Find where the given text appears and provide that cell's center as [X, Y] coordinate. 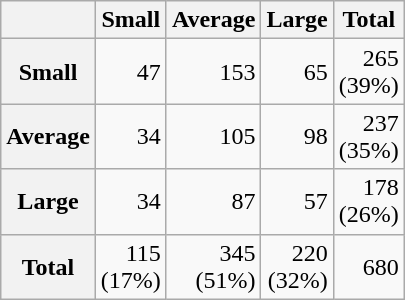
115(17%) [130, 266]
87 [214, 202]
680 [368, 266]
237(35%) [368, 136]
65 [297, 72]
153 [214, 72]
105 [214, 136]
57 [297, 202]
98 [297, 136]
265(39%) [368, 72]
47 [130, 72]
345(51%) [214, 266]
178(26%) [368, 202]
220(32%) [297, 266]
